Pinpoint the cell where the given text exists, returning its [x, y] midpoint coordinate. 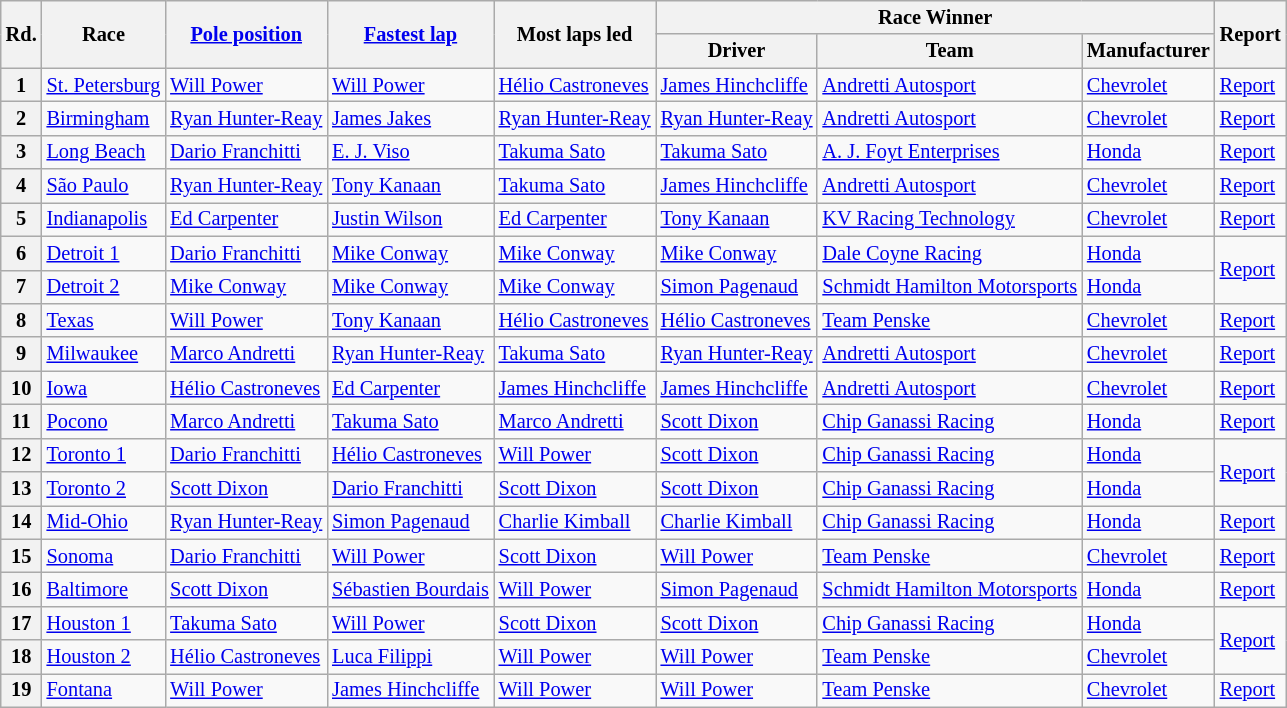
Manufacturer [1148, 51]
10 [22, 388]
Fastest lap [410, 34]
Race Winner [936, 17]
4 [22, 186]
7 [22, 287]
Sonoma [104, 556]
Texas [104, 320]
2 [22, 118]
3 [22, 152]
Mid-Ohio [104, 522]
A. J. Foyt Enterprises [950, 152]
Baltimore [104, 589]
E. J. Viso [410, 152]
6 [22, 253]
Luca Filippi [410, 657]
Long Beach [104, 152]
Detroit 1 [104, 253]
17 [22, 623]
Houston 2 [104, 657]
St. Petersburg [104, 85]
15 [22, 556]
19 [22, 690]
Team [950, 51]
KV Racing Technology [950, 219]
Dale Coyne Racing [950, 253]
Birmingham [104, 118]
Justin Wilson [410, 219]
Race [104, 34]
Pocono [104, 421]
12 [22, 455]
Iowa [104, 388]
9 [22, 354]
James Jakes [410, 118]
Driver [737, 51]
8 [22, 320]
Pole position [246, 34]
Toronto 1 [104, 455]
Milwaukee [104, 354]
São Paulo [104, 186]
Detroit 2 [104, 287]
1 [22, 85]
Rd. [22, 34]
16 [22, 589]
18 [22, 657]
Toronto 2 [104, 489]
Most laps led [575, 34]
11 [22, 421]
13 [22, 489]
14 [22, 522]
Indianapolis [104, 219]
Houston 1 [104, 623]
Fontana [104, 690]
Sébastien Bourdais [410, 589]
5 [22, 219]
